Extract the (X, Y) coordinate from the center of the cell holding the provided text.  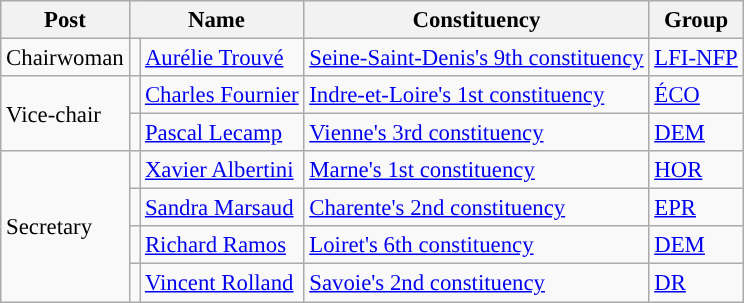
Seine-Saint-Denis's 9th constituency (476, 58)
Charente's 2nd constituency (476, 208)
Marne's 1st constituency (476, 170)
Group (696, 20)
Sandra Marsaud (222, 208)
ÉCO (696, 95)
EPR (696, 208)
Savoie's 2nd constituency (476, 283)
Name (216, 20)
DR (696, 283)
Aurélie Trouvé (222, 58)
Secretary (65, 226)
Vienne's 3rd constituency (476, 133)
Vice-chair (65, 114)
Loiret's 6th constituency (476, 245)
Richard Ramos (222, 245)
Pascal Lecamp (222, 133)
Vincent Rolland (222, 283)
Indre-et-Loire's 1st constituency (476, 95)
Post (65, 20)
Constituency (476, 20)
Xavier Albertini (222, 170)
HOR (696, 170)
LFI-NFP (696, 58)
Charles Fournier (222, 95)
Chairwoman (65, 58)
